Pinpoint the cell where the given text exists, returning its (X, Y) midpoint coordinate. 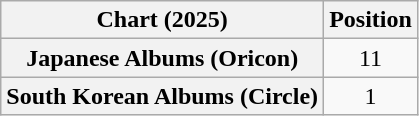
South Korean Albums (Circle) (162, 96)
Japanese Albums (Oricon) (162, 58)
11 (371, 58)
Position (371, 20)
Chart (2025) (162, 20)
1 (371, 96)
